Detect which cell encompasses the target text, then output its [x, y] center coordinate. 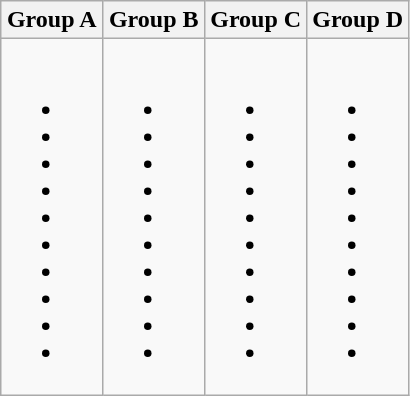
Group C [256, 20]
Group B [154, 20]
Group D [358, 20]
Group A [52, 20]
